For the text-containing cell, return its midpoint in (X, Y) coordinate format. 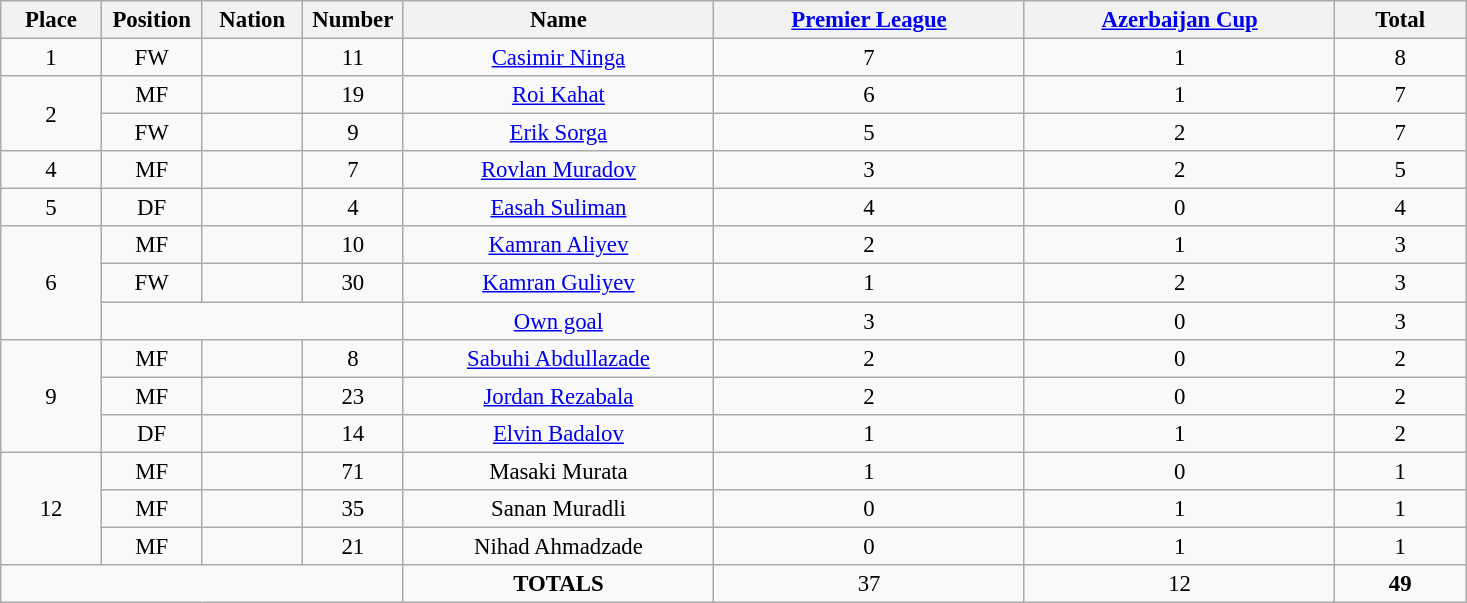
Total (1400, 20)
35 (354, 509)
37 (870, 584)
14 (354, 433)
TOTALS (558, 584)
10 (354, 245)
Premier League (870, 20)
Place (52, 20)
Easah Suliman (558, 208)
Position (152, 20)
23 (354, 396)
Jordan Rezabala (558, 396)
19 (354, 95)
Number (354, 20)
Nihad Ahmadzade (558, 546)
Kamran Guliyev (558, 283)
30 (354, 283)
Sabuhi Abdullazade (558, 358)
Name (558, 20)
Rovlan Muradov (558, 170)
Sanan Muradli (558, 509)
Azerbaijan Cup (1180, 20)
Nation (252, 20)
Erik Sorga (558, 133)
49 (1400, 584)
11 (354, 58)
71 (354, 471)
21 (354, 546)
Elvin Badalov (558, 433)
Own goal (558, 321)
Casimir Ninga (558, 58)
Masaki Murata (558, 471)
Kamran Aliyev (558, 245)
Roi Kahat (558, 95)
